Scan for the cell matching the given text and deliver its (x, y) coordinate at center. 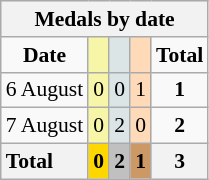
Date (44, 55)
3 (180, 162)
Medals by date (105, 19)
7 August (44, 126)
6 August (44, 90)
